Capture the cell that displays the provided text and extract its (X, Y) central coordinate. 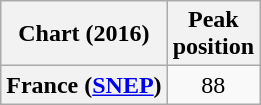
Peak position (213, 34)
88 (213, 85)
Chart (2016) (84, 34)
France (SNEP) (84, 85)
